Provide the [X, Y] coordinate of the cell's center where the given text is located.  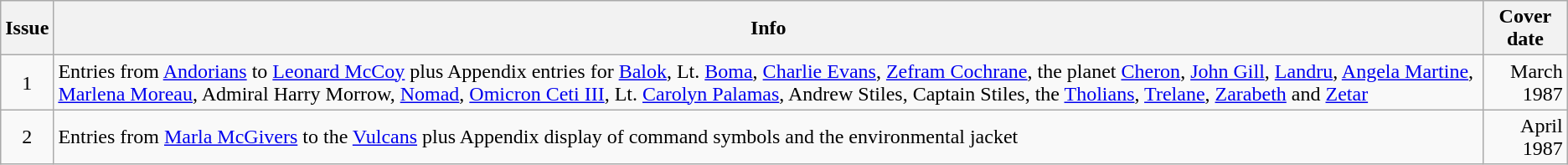
Entries from Marla McGivers to the Vulcans plus Appendix display of command symbols and the environmental jacket [769, 137]
1 [27, 82]
Cover date [1526, 28]
2 [27, 137]
March 1987 [1526, 82]
Issue [27, 28]
Info [769, 28]
April 1987 [1526, 137]
